Scan for the cell matching the given text and deliver its (x, y) coordinate at center. 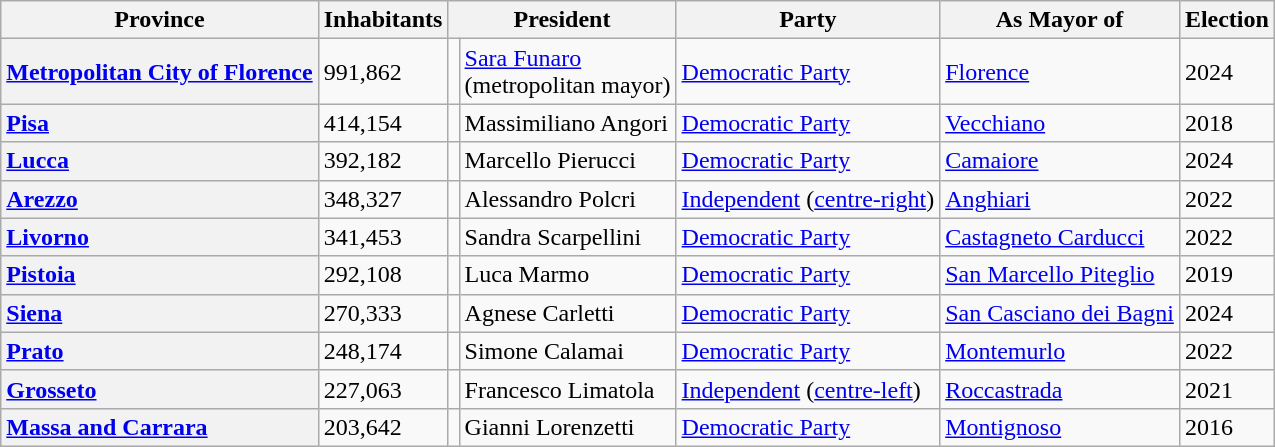
President (562, 20)
203,642 (383, 427)
Vecchiano (1060, 123)
Party (808, 20)
2018 (1226, 123)
2016 (1226, 427)
Arezzo (160, 199)
Sandra Scarpellini (568, 237)
Siena (160, 313)
Pistoia (160, 275)
Francesco Limatola (568, 389)
Marcello Pierucci (568, 161)
Anghiari (1060, 199)
991,862 (383, 72)
As Mayor of (1060, 20)
Gianni Lorenzetti (568, 427)
270,333 (383, 313)
227,063 (383, 389)
Massimiliano Angori (568, 123)
Metropolitan City of Florence (160, 72)
Election (1226, 20)
Independent (centre-right) (808, 199)
414,154 (383, 123)
Alessandro Polcri (568, 199)
Pisa (160, 123)
Province (160, 20)
341,453 (383, 237)
Simone Calamai (568, 351)
248,174 (383, 351)
Florence (1060, 72)
392,182 (383, 161)
Roccastrada (1060, 389)
348,327 (383, 199)
292,108 (383, 275)
Grosseto (160, 389)
2019 (1226, 275)
Montignoso (1060, 427)
Luca Marmo (568, 275)
San Marcello Piteglio (1060, 275)
Agnese Carletti (568, 313)
2021 (1226, 389)
Livorno (160, 237)
Lucca (160, 161)
Independent (centre-left) (808, 389)
Inhabitants (383, 20)
Sara Funaro(metropolitan mayor) (568, 72)
Prato (160, 351)
Castagneto Carducci (1060, 237)
Montemurlo (1060, 351)
Massa and Carrara (160, 427)
San Casciano dei Bagni (1060, 313)
Camaiore (1060, 161)
